For the text-containing cell, return its midpoint in (x, y) coordinate format. 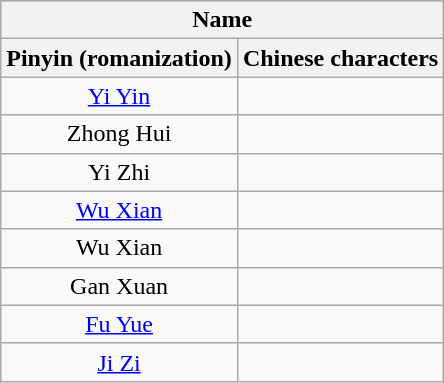
Pinyin (romanization) (120, 58)
Ji Zi (120, 362)
Yi Zhi (120, 172)
Chinese characters (340, 58)
Gan Xuan (120, 286)
Zhong Hui (120, 134)
Yi Yin (120, 96)
Name (222, 20)
Fu Yue (120, 324)
